Find where the given text appears and provide that cell's center as [x, y] coordinate. 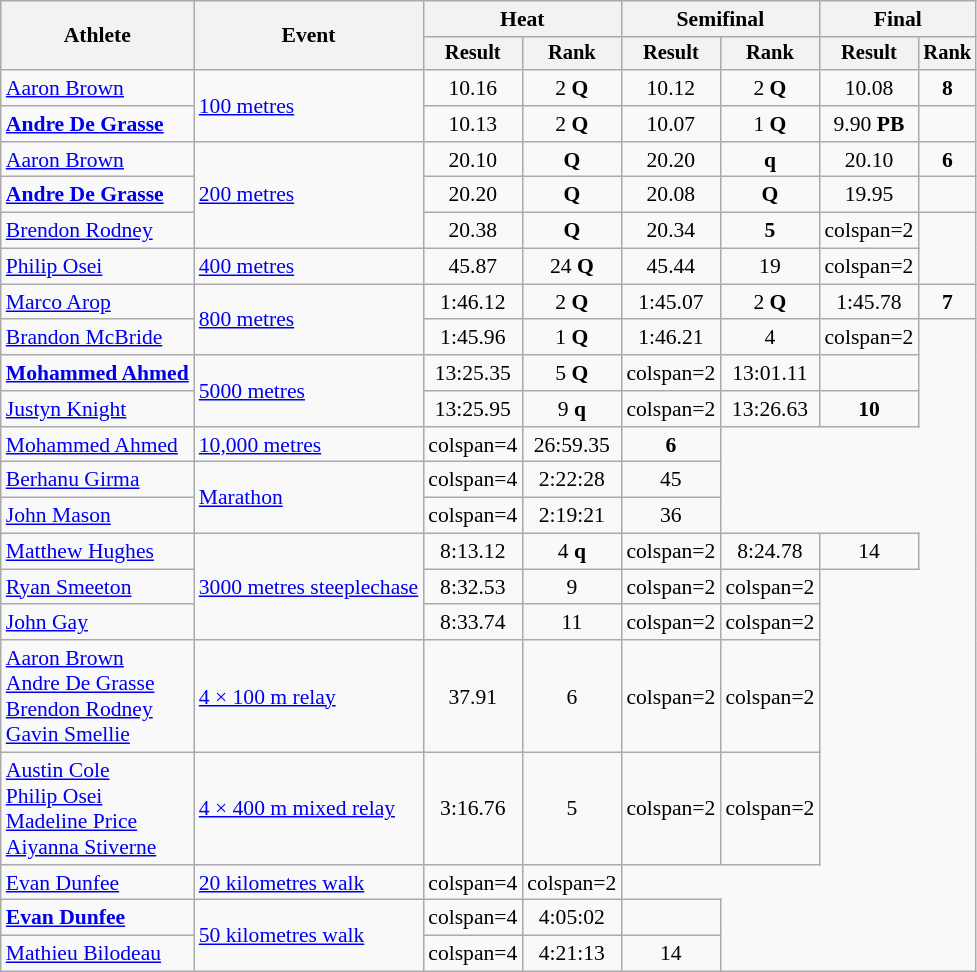
Semifinal [720, 19]
9 q [572, 409]
John Gay [98, 623]
4 × 100 m relay [309, 696]
45 [670, 480]
Aaron BrownAndre De GrasseBrendon RodneyGavin Smellie [98, 696]
7 [947, 302]
20 kilometres walk [309, 883]
Event [309, 36]
50 kilometres walk [309, 936]
36 [670, 516]
Athlete [98, 36]
1:46.12 [472, 302]
4 q [572, 552]
5000 metres [309, 390]
8:24.78 [770, 552]
19 [770, 267]
10.16 [472, 88]
Austin ColePhilip OseiMadeline PriceAiyanna Stiverne [98, 809]
Marathon [309, 498]
Berhanu Girma [98, 480]
10,000 metres [309, 445]
13:25.95 [472, 409]
4:05:02 [572, 918]
1:45.96 [472, 338]
19.95 [868, 195]
26:59.35 [572, 445]
Philip Osei [98, 267]
8 [947, 88]
8:13.12 [472, 552]
8:33.74 [472, 623]
Mathieu Bilodeau [98, 954]
Marco Arop [98, 302]
9 [572, 587]
Final [898, 19]
5 Q [572, 373]
1:46.21 [670, 338]
1:45.78 [868, 302]
13:25.35 [472, 373]
13:26.63 [770, 409]
100 metres [309, 106]
10.12 [670, 88]
200 metres [309, 196]
8:32.53 [472, 587]
10.07 [670, 124]
Matthew Hughes [98, 552]
4 [770, 338]
20.34 [670, 231]
20.38 [472, 231]
45.87 [472, 267]
3000 metres steeplechase [309, 588]
4:21:13 [572, 954]
3:16.76 [472, 809]
2:19:21 [572, 516]
q [770, 160]
13:01.11 [770, 373]
800 metres [309, 320]
11 [572, 623]
20.08 [670, 195]
Brendon Rodney [98, 231]
400 metres [309, 267]
John Mason [98, 516]
1:45.07 [670, 302]
2:22:28 [572, 480]
24 Q [572, 267]
9.90 PB [868, 124]
Ryan Smeeton [98, 587]
4 × 400 m mixed relay [309, 809]
Justyn Knight [98, 409]
37.91 [472, 696]
10.13 [472, 124]
Heat [522, 19]
Brandon McBride [98, 338]
10.08 [868, 88]
10 [868, 409]
45.44 [670, 267]
